Provide the [x, y] coordinate of the cell's center where the given text is located.  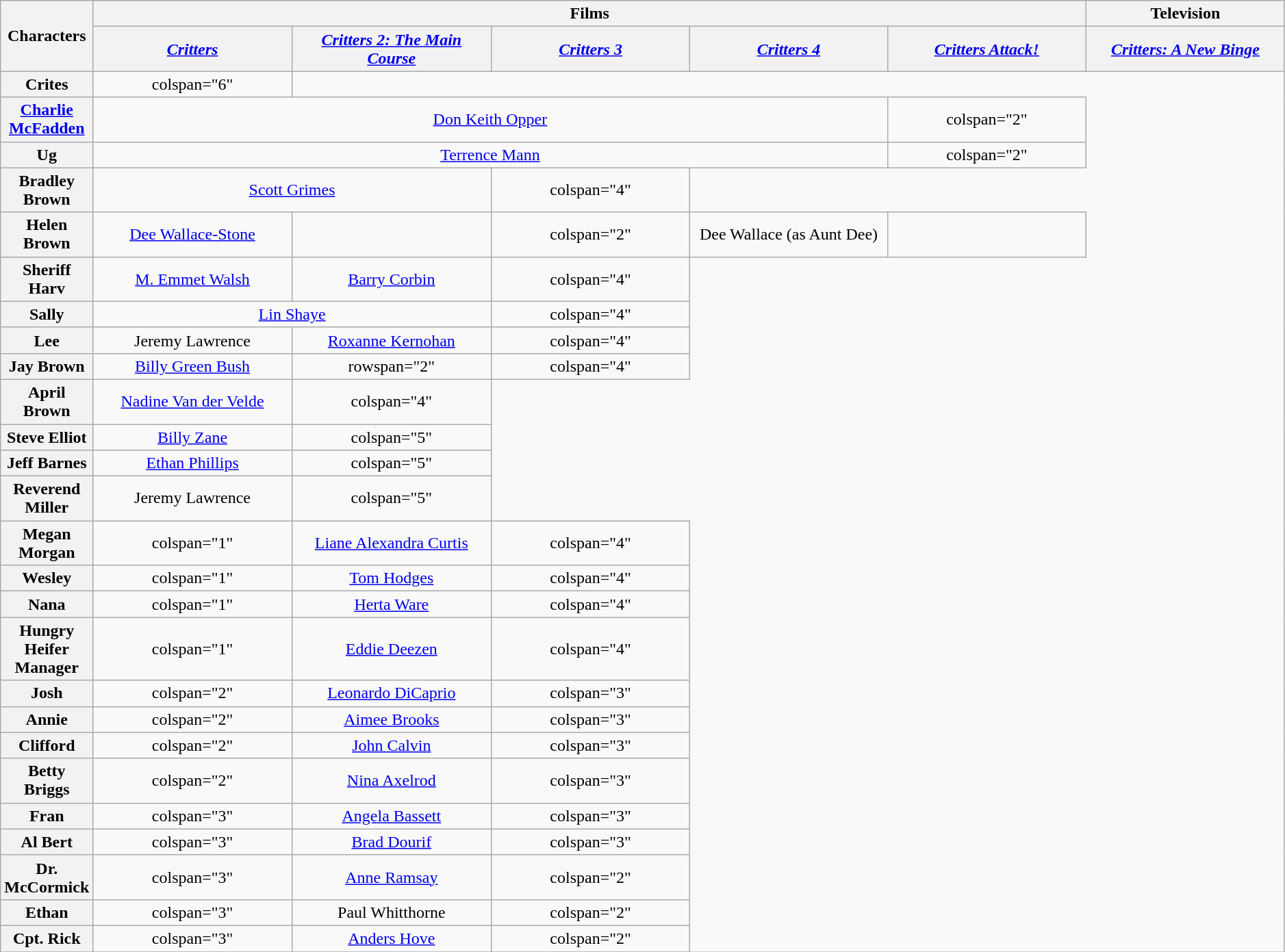
Anders Hove [392, 938]
Cpt. Rick [47, 938]
Television [1186, 14]
Ethan Phillips [193, 463]
Jay Brown [47, 366]
Leonardo DiCaprio [392, 693]
Liane Alexandra Curtis [392, 543]
Paul Whitthorne [392, 912]
Dee Wallace-Stone [193, 234]
Billy Zane [193, 437]
Critters [193, 49]
Reverend Miller [47, 498]
Characters [47, 36]
Films [590, 14]
Lee [47, 340]
Crites [47, 84]
Lin Shaye [292, 314]
Billy Green Bush [193, 366]
Critters 2: The Main Course [392, 49]
Hungry Heifer Manager [47, 649]
Charlie McFadden [47, 119]
Terrence Mann [490, 155]
Jeff Barnes [47, 463]
Clifford [47, 745]
Nana [47, 604]
Wesley [47, 578]
Roxanne Kernohan [392, 340]
Megan Morgan [47, 543]
Nina Axelrod [392, 780]
Ug [47, 155]
Sheriff Harv [47, 279]
Don Keith Opper [490, 119]
Tom Hodges [392, 578]
Josh [47, 693]
Brad Dourif [392, 842]
rowspan="2" [392, 366]
Angela Bassett [392, 816]
Barry Corbin [392, 279]
Critters 3 [590, 49]
Critters 4 [789, 49]
Steve Elliot [47, 437]
Annie [47, 719]
Nadine Van der Velde [193, 401]
Dee Wallace (as Aunt Dee) [789, 234]
John Calvin [392, 745]
Helen Brown [47, 234]
Scott Grimes [292, 190]
colspan="6" [193, 84]
Aimee Brooks [392, 719]
April Brown [47, 401]
Betty Briggs [47, 780]
Sally [47, 314]
Bradley Brown [47, 190]
Critters Attack! [987, 49]
Dr. McCormick [47, 877]
Ethan [47, 912]
Fran [47, 816]
M. Emmet Walsh [193, 279]
Herta Ware [392, 604]
Anne Ramsay [392, 877]
Critters: A New Binge [1186, 49]
Al Bert [47, 842]
Eddie Deezen [392, 649]
